Determine the (x, y) coordinate at the center of the cell enclosing the given text.  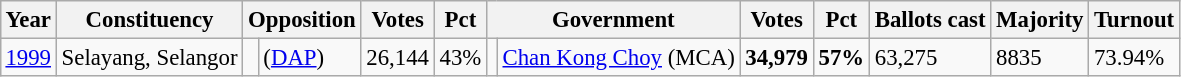
73.94% (1134, 57)
43% (460, 57)
34,979 (776, 57)
Year (28, 20)
Constituency (149, 20)
Ballots cast (930, 20)
57% (841, 57)
Turnout (1134, 20)
63,275 (930, 57)
Opposition (302, 20)
1999 (28, 57)
(DAP) (310, 57)
8835 (1040, 57)
Government (614, 20)
26,144 (398, 57)
Selayang, Selangor (149, 57)
Majority (1040, 20)
Chan Kong Choy (MCA) (618, 57)
